Detect which cell encompasses the target text, then output its (x, y) center coordinate. 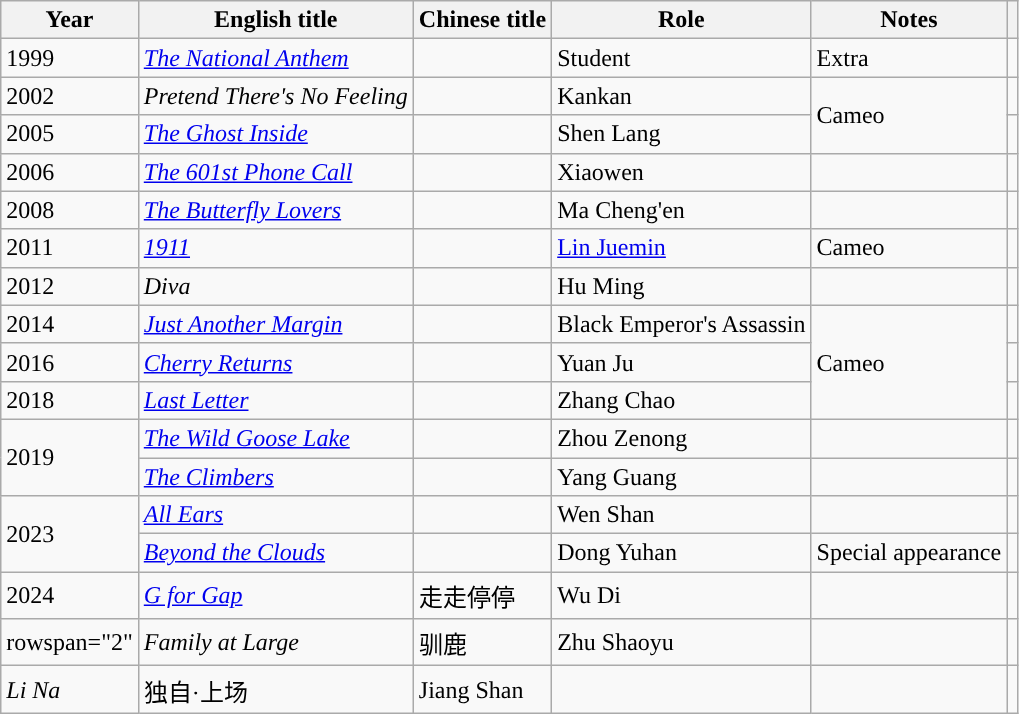
The Wild Goose Lake (276, 438)
Last Letter (276, 400)
The National Anthem (276, 58)
Jiang Shan (482, 690)
Role (682, 20)
Family at Large (276, 642)
2018 (70, 400)
Zhu Shaoyu (682, 642)
2023 (70, 534)
2011 (70, 248)
2016 (70, 362)
All Ears (276, 515)
Wu Di (682, 596)
English title (276, 20)
2002 (70, 96)
Xiaowen (682, 172)
2008 (70, 210)
G for Gap (276, 596)
Wen Shan (682, 515)
rowspan="2" (70, 642)
The Climbers (276, 477)
2005 (70, 134)
The 601st Phone Call (276, 172)
The Butterfly Lovers (276, 210)
2019 (70, 457)
Lin Juemin (682, 248)
Chinese title (482, 20)
Yuan Ju (682, 362)
Student (682, 58)
2006 (70, 172)
Special appearance (909, 553)
Pretend There's No Feeling (276, 96)
Extra (909, 58)
Li Na (70, 690)
2012 (70, 286)
Dong Yuhan (682, 553)
2024 (70, 596)
1999 (70, 58)
Just Another Margin (276, 324)
Black Emperor's Assassin (682, 324)
Beyond the Clouds (276, 553)
Kankan (682, 96)
Shen Lang (682, 134)
2014 (70, 324)
独自·上场 (276, 690)
走走停停 (482, 596)
Zhou Zenong (682, 438)
The Ghost Inside (276, 134)
Zhang Chao (682, 400)
Yang Guang (682, 477)
Ma Cheng'en (682, 210)
1911 (276, 248)
Hu Ming (682, 286)
Notes (909, 20)
Year (70, 20)
Diva (276, 286)
Cherry Returns (276, 362)
驯鹿 (482, 642)
